Pinpoint the cell where the given text exists, returning its [X, Y] midpoint coordinate. 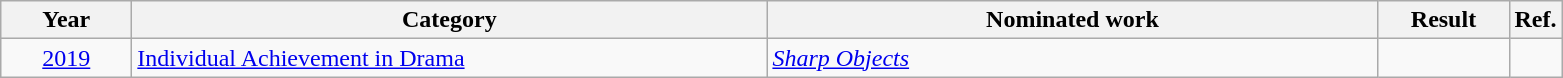
Result [1444, 20]
Individual Achievement in Drama [450, 58]
Sharp Objects [1072, 58]
Year [66, 20]
Ref. [1536, 20]
Category [450, 20]
2019 [66, 58]
Nominated work [1072, 20]
